Scan for the cell matching the given text and deliver its (X, Y) coordinate at center. 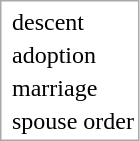
spouse order (72, 121)
marriage (72, 89)
descent (72, 23)
adoption (72, 55)
